From the cell containing the given text, extract its center point as [X, Y] coordinate. 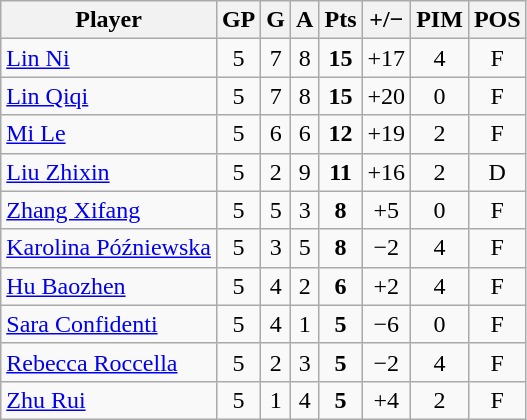
+/− [386, 20]
D [497, 172]
Lin Ni [109, 58]
+2 [386, 286]
−6 [386, 324]
Pts [340, 20]
+17 [386, 58]
Karolina Późniewska [109, 248]
PIM [440, 20]
G [276, 20]
Mi Le [109, 134]
+19 [386, 134]
Hu Baozhen [109, 286]
Rebecca Roccella [109, 362]
+20 [386, 96]
Sara Confidenti [109, 324]
11 [340, 172]
Zhang Xifang [109, 210]
9 [305, 172]
A [305, 20]
GP [238, 20]
+16 [386, 172]
+5 [386, 210]
Liu Zhixin [109, 172]
Zhu Rui [109, 400]
12 [340, 134]
POS [497, 20]
Lin Qiqi [109, 96]
Player [109, 20]
+4 [386, 400]
